Provide the (X, Y) coordinate of the cell's center where the given text is located.  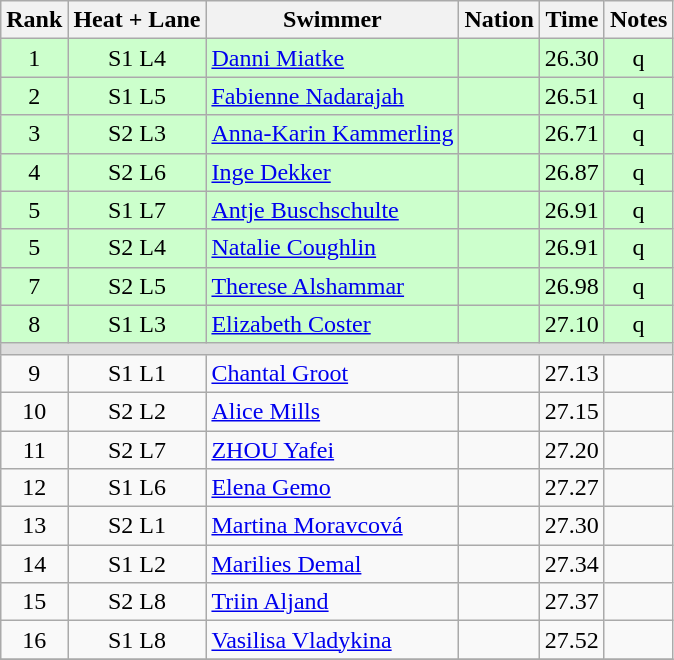
8 (34, 324)
26.51 (572, 96)
26.71 (572, 134)
S2 L8 (137, 602)
Elizabeth Coster (332, 324)
Marilies Demal (332, 564)
12 (34, 488)
Triin Aljand (332, 602)
S1 L4 (137, 58)
1 (34, 58)
ZHOU Yafei (332, 449)
S2 L3 (137, 134)
S2 L6 (137, 172)
Alice Mills (332, 411)
2 (34, 96)
16 (34, 640)
Time (572, 20)
13 (34, 526)
27.13 (572, 373)
S2 L5 (137, 286)
S2 L1 (137, 526)
3 (34, 134)
Antje Buschschulte (332, 210)
Natalie Coughlin (332, 248)
26.30 (572, 58)
S1 L2 (137, 564)
Martina Moravcová (332, 526)
27.27 (572, 488)
S1 L1 (137, 373)
S1 L5 (137, 96)
Danni Miatke (332, 58)
27.30 (572, 526)
Inge Dekker (332, 172)
15 (34, 602)
Vasilisa Vladykina (332, 640)
9 (34, 373)
14 (34, 564)
27.52 (572, 640)
27.10 (572, 324)
Nation (499, 20)
27.15 (572, 411)
Chantal Groot (332, 373)
Heat + Lane (137, 20)
26.87 (572, 172)
Rank (34, 20)
S2 L4 (137, 248)
27.34 (572, 564)
S1 L6 (137, 488)
7 (34, 286)
Notes (638, 20)
Therese Alshammar (332, 286)
S2 L2 (137, 411)
27.20 (572, 449)
Anna-Karin Kammerling (332, 134)
S1 L3 (137, 324)
4 (34, 172)
S1 L8 (137, 640)
S2 L7 (137, 449)
Fabienne Nadarajah (332, 96)
26.98 (572, 286)
27.37 (572, 602)
10 (34, 411)
Swimmer (332, 20)
Elena Gemo (332, 488)
11 (34, 449)
S1 L7 (137, 210)
